Return the [x, y] coordinate for the center point of the cell that contains the specified text.  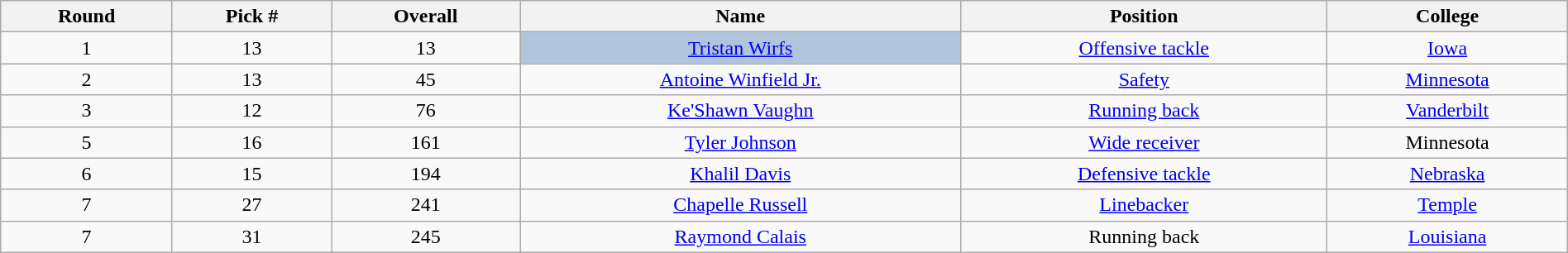
12 [251, 111]
2 [87, 79]
Round [87, 17]
Nebraska [1447, 174]
45 [426, 79]
Iowa [1447, 48]
Overall [426, 17]
Tristan Wirfs [741, 48]
Defensive tackle [1145, 174]
245 [426, 236]
76 [426, 111]
1 [87, 48]
194 [426, 174]
241 [426, 205]
16 [251, 142]
31 [251, 236]
Raymond Calais [741, 236]
5 [87, 142]
Ke'Shawn Vaughn [741, 111]
27 [251, 205]
161 [426, 142]
Linebacker [1145, 205]
Offensive tackle [1145, 48]
Chapelle Russell [741, 205]
Wide receiver [1145, 142]
Safety [1145, 79]
15 [251, 174]
Tyler Johnson [741, 142]
Louisiana [1447, 236]
6 [87, 174]
Position [1145, 17]
College [1447, 17]
Antoine Winfield Jr. [741, 79]
Pick # [251, 17]
Vanderbilt [1447, 111]
3 [87, 111]
Khalil Davis [741, 174]
Temple [1447, 205]
Name [741, 17]
